From the cell containing the given text, extract its center point as [X, Y] coordinate. 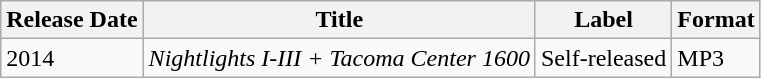
Title [339, 20]
MP3 [716, 58]
2014 [72, 58]
Nightlights I-III + Tacoma Center 1600 [339, 58]
Self-released [603, 58]
Format [716, 20]
Label [603, 20]
Release Date [72, 20]
